Capture the cell that displays the provided text and extract its (X, Y) central coordinate. 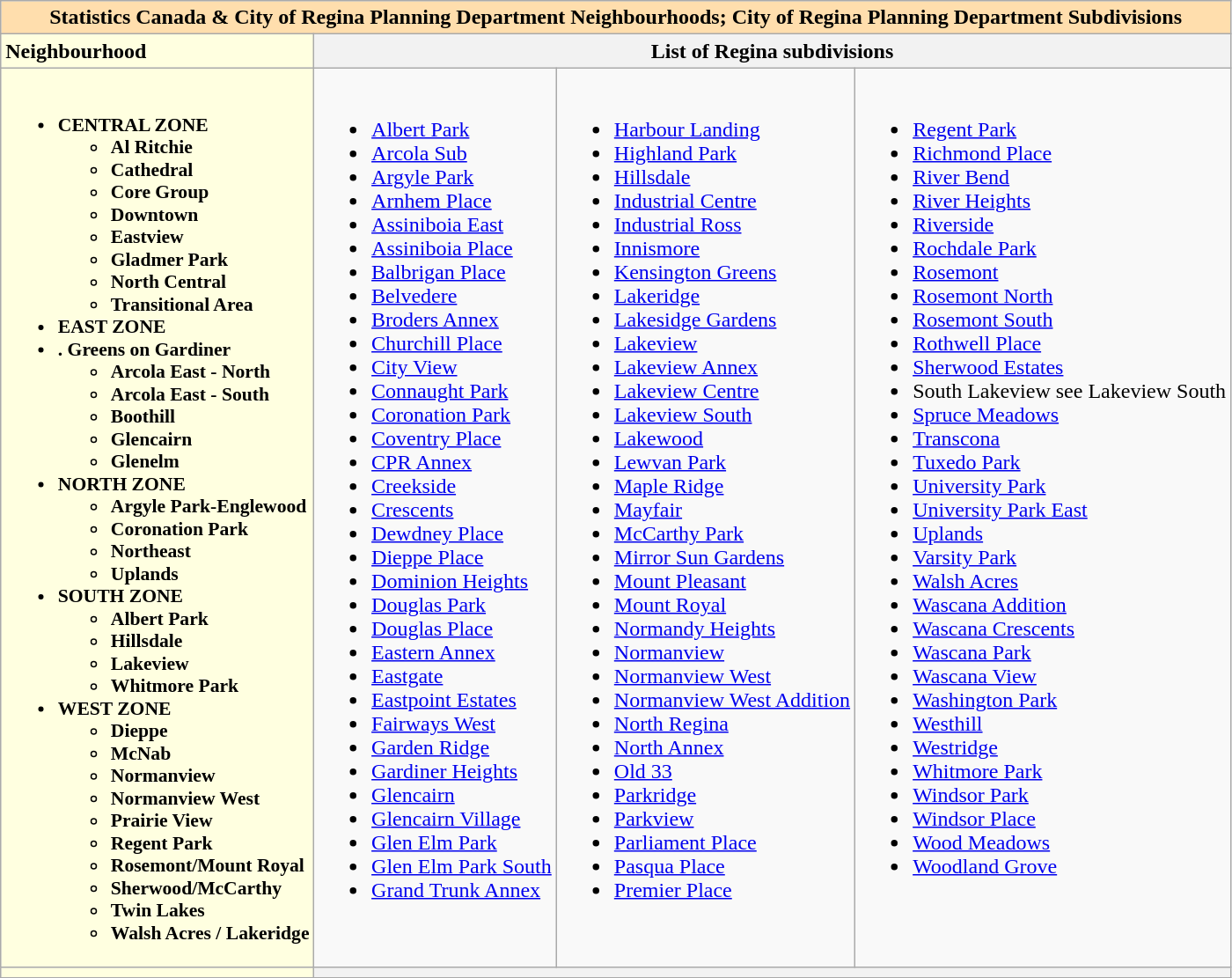
Statistics Canada & City of Regina Planning Department Neighbourhoods; City of Regina Planning Department Subdivisions (616, 18)
Neighbourhood (158, 51)
List of Regina subdivisions (773, 51)
